Detect which cell encompasses the target text, then output its [x, y] center coordinate. 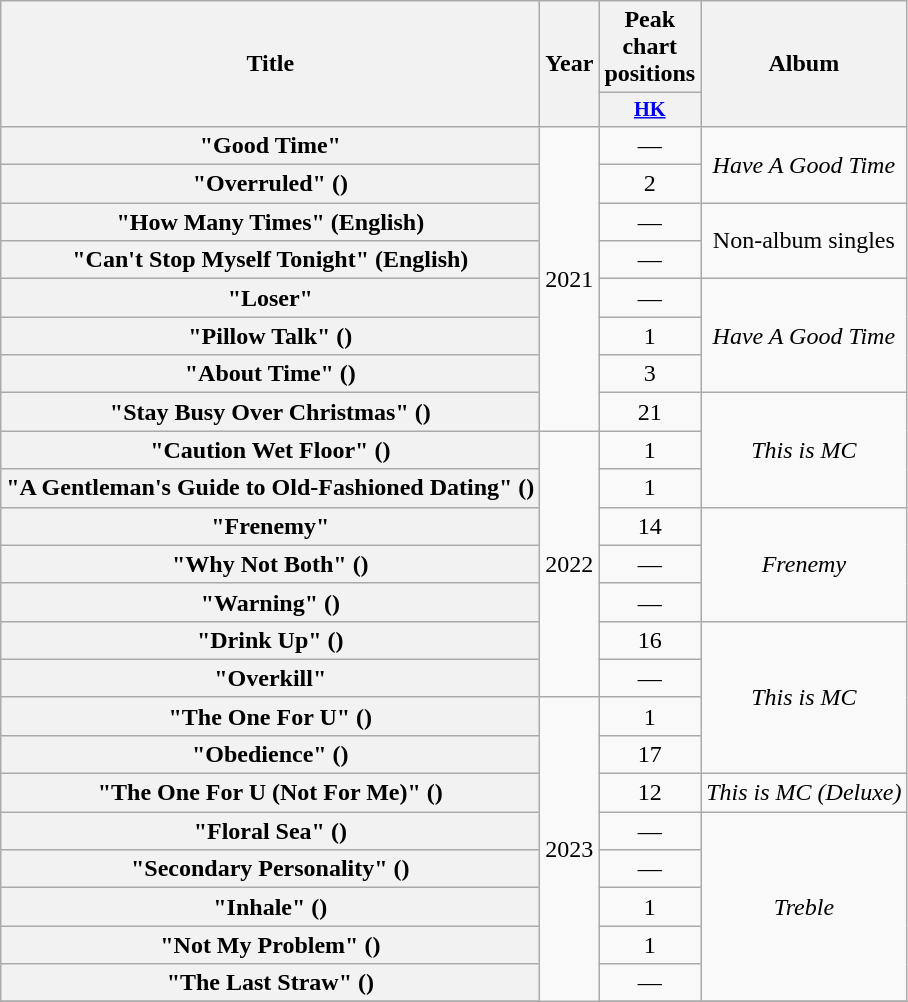
"How Many Times" (English) [270, 222]
Non-album singles [804, 241]
Album [804, 64]
17 [650, 754]
"Frenemy" [270, 526]
16 [650, 640]
Peak chart positions [650, 47]
2 [650, 184]
"Pillow Talk" () [270, 336]
Title [270, 64]
Year [570, 64]
"About Time" () [270, 374]
2023 [570, 849]
"Overruled" () [270, 184]
2021 [570, 278]
12 [650, 793]
"Obedience" () [270, 754]
"Secondary Personality" () [270, 869]
HK [650, 110]
"Warning" () [270, 602]
This is MC (Deluxe) [804, 793]
Frenemy [804, 564]
"The One For U" () [270, 716]
"Good Time" [270, 145]
"The One For U (Not For Me)" () [270, 793]
2022 [570, 564]
"Floral Sea" () [270, 831]
"Why Not Both" () [270, 564]
3 [650, 374]
"Loser" [270, 298]
"Inhale" () [270, 907]
"A Gentleman's Guide to Old-Fashioned Dating" () [270, 488]
21 [650, 412]
"Stay Busy Over Christmas" () [270, 412]
Treble [804, 907]
"Drink Up" () [270, 640]
"The Last Straw" () [270, 983]
"Not My Problem" () [270, 945]
14 [650, 526]
"Overkill" [270, 678]
"Can't Stop Myself Tonight" (English) [270, 260]
"Caution Wet Floor" () [270, 450]
